Capture the cell that displays the provided text and extract its (X, Y) central coordinate. 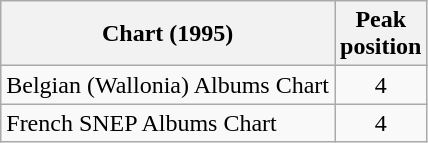
Belgian (Wallonia) Albums Chart (168, 85)
Peakposition (380, 34)
French SNEP Albums Chart (168, 123)
Chart (1995) (168, 34)
